Determine the (X, Y) coordinate at the center of the cell enclosing the given text.  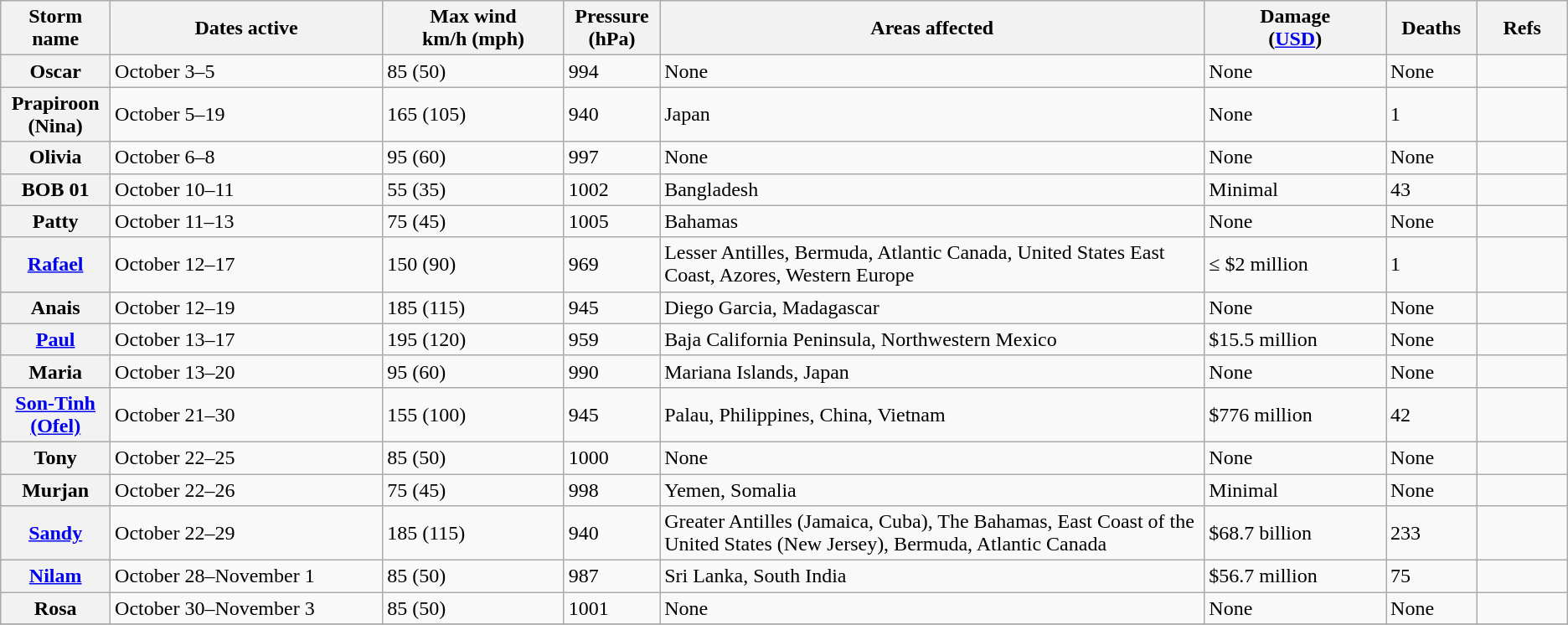
1000 (611, 457)
Baja California Peninsula, Northwestern Mexico (932, 339)
1001 (611, 608)
Rafael (55, 265)
997 (611, 158)
233 (1431, 533)
Pressure(hPa) (611, 28)
Max windkm/h (mph) (474, 28)
$68.7 billion (1295, 533)
959 (611, 339)
Patty (55, 221)
Sri Lanka, South India (932, 576)
165 (105) (474, 114)
$56.7 million (1295, 576)
990 (611, 371)
≤ $2 million (1295, 265)
1002 (611, 189)
43 (1431, 189)
Anais (55, 307)
1005 (611, 221)
October 12–19 (246, 307)
Bangladesh (932, 189)
Olivia (55, 158)
Bahamas (932, 221)
October 13–17 (246, 339)
Lesser Antilles, Bermuda, Atlantic Canada, United States East Coast, Azores, Western Europe (932, 265)
Dates active (246, 28)
Maria (55, 371)
October 10–11 (246, 189)
October 5–19 (246, 114)
Sandy (55, 533)
Storm name (55, 28)
BOB 01 (55, 189)
October 6–8 (246, 158)
998 (611, 490)
Japan (932, 114)
Diego Garcia, Madagascar (932, 307)
Murjan (55, 490)
October 13–20 (246, 371)
October 22–26 (246, 490)
Yemen, Somalia (932, 490)
October 21–30 (246, 414)
Paul (55, 339)
Rosa (55, 608)
Areas affected (932, 28)
October 12–17 (246, 265)
987 (611, 576)
195 (120) (474, 339)
Oscar (55, 71)
Prapiroon (Nina) (55, 114)
Refs (1522, 28)
October 22–25 (246, 457)
994 (611, 71)
75 (1431, 576)
Palau, Philippines, China, Vietnam (932, 414)
Nilam (55, 576)
$776 million (1295, 414)
Son-Tinh (Ofel) (55, 414)
Damage(USD) (1295, 28)
October 28–November 1 (246, 576)
October 11–13 (246, 221)
October 22–29 (246, 533)
55 (35) (474, 189)
Tony (55, 457)
October 30–November 3 (246, 608)
Mariana Islands, Japan (932, 371)
Deaths (1431, 28)
$15.5 million (1295, 339)
155 (100) (474, 414)
150 (90) (474, 265)
969 (611, 265)
Greater Antilles (Jamaica, Cuba), The Bahamas, East Coast of the United States (New Jersey), Bermuda, Atlantic Canada (932, 533)
October 3–5 (246, 71)
42 (1431, 414)
